From the cell containing the given text, extract its center point as (X, Y) coordinate. 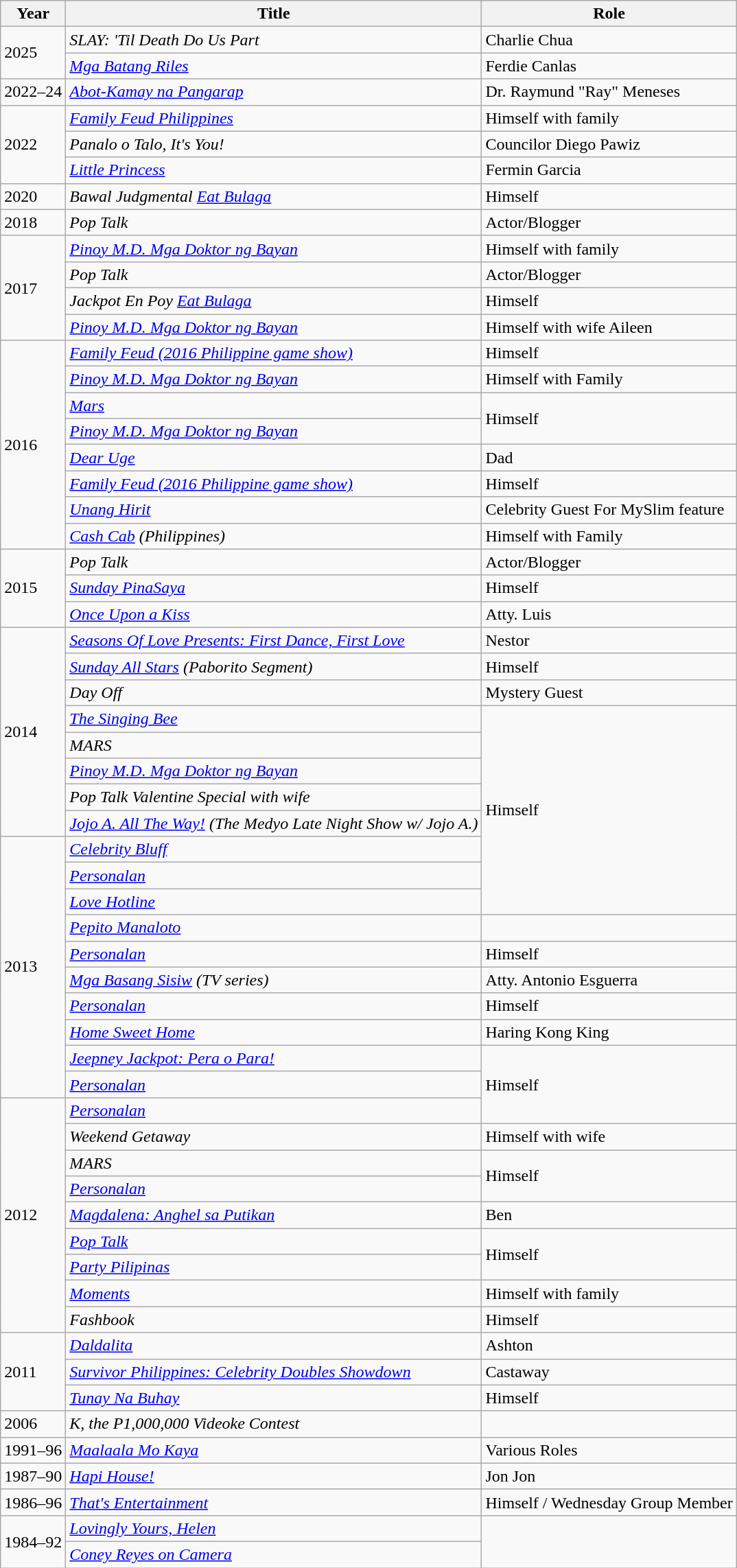
Maalaala Mo Kaya (274, 1450)
Weekend Getaway (274, 1136)
Bawal Judgmental Eat Bulaga (274, 196)
Dad (609, 458)
Family Feud Philippines (274, 118)
Mystery Guest (609, 692)
That's Entertainment (274, 1502)
2015 (33, 588)
1984–92 (33, 1541)
Himself with wife (609, 1136)
Ferdie Canlas (609, 66)
Jeepney Jackpot: Pera o Para! (274, 1058)
Pepito Manaloto (274, 928)
Survivor Philippines: Celebrity Doubles Showdown (274, 1372)
2017 (33, 288)
Daldalita (274, 1346)
K, the P1,000,000 Videoke Contest (274, 1424)
2020 (33, 196)
1991–96 (33, 1450)
Abot-Kamay na Pangarap (274, 92)
Dear Uge (274, 458)
Cash Cab (Philippines) (274, 536)
Role (609, 14)
SLAY: 'Til Death Do Us Part (274, 40)
Ben (609, 1215)
Atty. Antonio Esguerra (609, 980)
Love Hotline (274, 902)
Sunday All Stars (Paborito Segment) (274, 666)
Fashbook (274, 1320)
2011 (33, 1372)
Atty. Luis (609, 614)
Lovingly Yours, Helen (274, 1528)
Haring Kong King (609, 1032)
Castaway (609, 1372)
Day Off (274, 692)
Charlie Chua (609, 40)
2018 (33, 222)
Mars (274, 406)
Home Sweet Home (274, 1032)
Party Pilipinas (274, 1267)
Ashton (609, 1346)
Mga Batang Riles (274, 66)
Celebrity Bluff (274, 850)
Seasons Of Love Presents: First Dance, First Love (274, 640)
The Singing Bee (274, 718)
Coney Reyes on Camera (274, 1554)
Nestor (609, 640)
2022 (33, 144)
Fermin Garcia (609, 170)
Jon Jon (609, 1476)
Moments (274, 1294)
2013 (33, 968)
Himself with wife Aileen (609, 327)
Himself / Wednesday Group Member (609, 1502)
Magdalena: Anghel sa Putikan (274, 1215)
2016 (33, 445)
2025 (33, 53)
Dr. Raymund "Ray" Meneses (609, 92)
Title (274, 14)
Councilor Diego Pawiz (609, 144)
Various Roles (609, 1450)
2014 (33, 732)
Mga Basang Sisiw (TV series) (274, 980)
Hapi House! (274, 1476)
Jojo A. All The Way! (The Medyo Late Night Show w/ Jojo A.) (274, 823)
Unang Hirit (274, 510)
1986–96 (33, 1502)
Jackpot En Poy Eat Bulaga (274, 301)
Celebrity Guest For MySlim feature (609, 510)
Once Upon a Kiss (274, 614)
Little Princess (274, 170)
Panalo o Talo, It's You! (274, 144)
2012 (33, 1215)
Pop Talk Valentine Special with wife (274, 797)
Sunday PinaSaya (274, 588)
1987–90 (33, 1476)
2006 (33, 1424)
Tunay Na Buhay (274, 1398)
2022–24 (33, 92)
Year (33, 14)
